Identify which cell holds the provided text, then report its [X, Y] central coordinate. 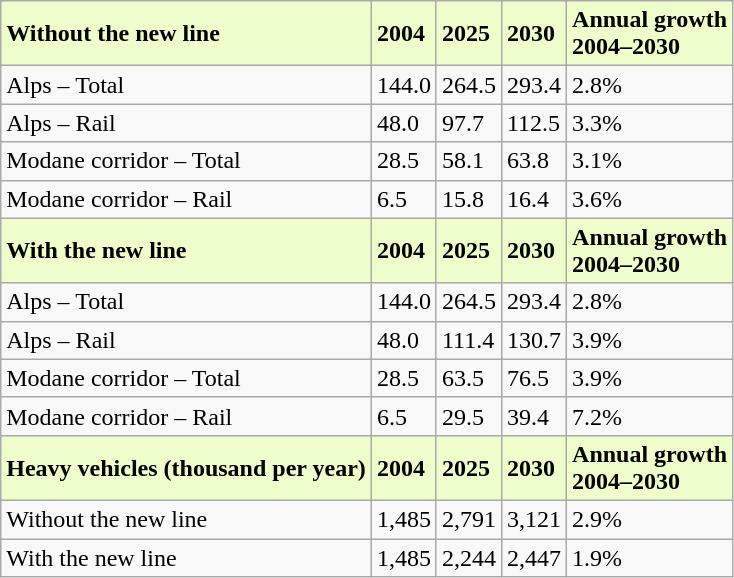
2,447 [534, 557]
Heavy vehicles (thousand per year) [186, 468]
2,791 [468, 519]
3.6% [650, 199]
130.7 [534, 340]
29.5 [468, 416]
2.9% [650, 519]
97.7 [468, 123]
63.8 [534, 161]
111.4 [468, 340]
63.5 [468, 378]
76.5 [534, 378]
3,121 [534, 519]
2,244 [468, 557]
1.9% [650, 557]
39.4 [534, 416]
15.8 [468, 199]
112.5 [534, 123]
16.4 [534, 199]
58.1 [468, 161]
3.3% [650, 123]
3.1% [650, 161]
7.2% [650, 416]
